From the cell containing the given text, extract its center point as [X, Y] coordinate. 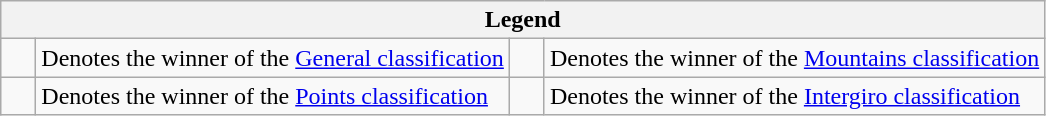
Denotes the winner of the Points classification [273, 96]
Legend [523, 20]
Denotes the winner of the General classification [273, 58]
Denotes the winner of the Mountains classification [794, 58]
Denotes the winner of the Intergiro classification [794, 96]
